Extract the (x, y) coordinate from the center of the cell holding the provided text.  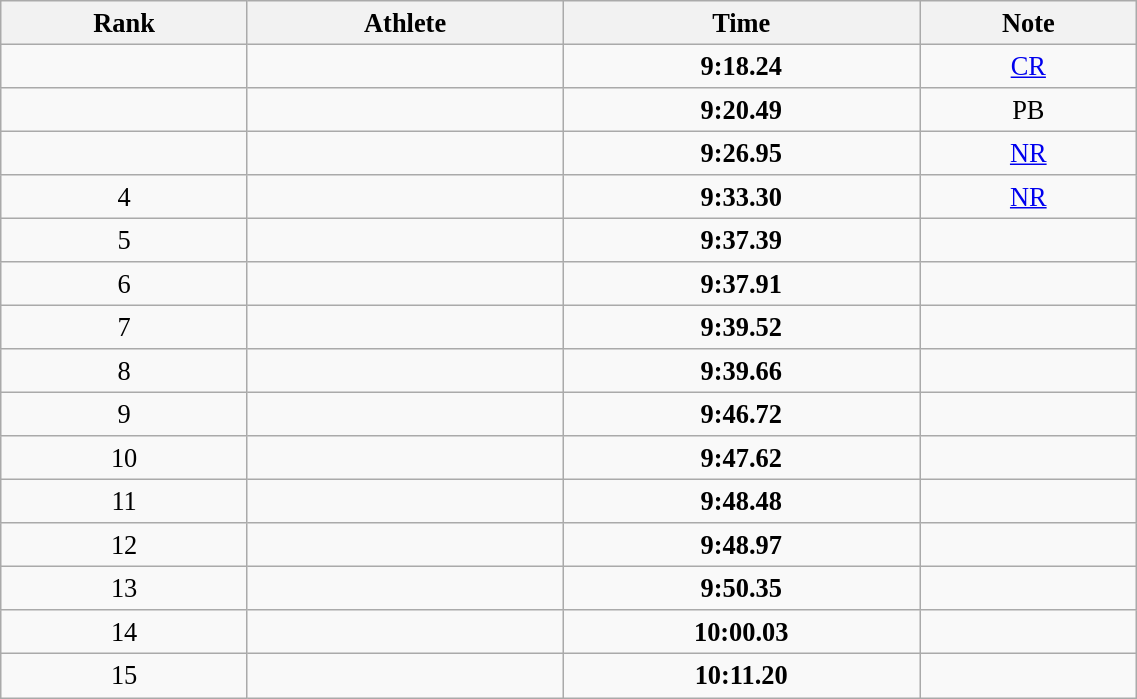
9 (124, 414)
9:18.24 (742, 66)
9:50.35 (742, 588)
9:39.66 (742, 371)
9:46.72 (742, 414)
CR (1028, 66)
9:48.97 (742, 545)
9:48.48 (742, 501)
Note (1028, 22)
5 (124, 240)
9:26.95 (742, 153)
10:00.03 (742, 632)
9:39.52 (742, 327)
9:37.91 (742, 284)
10 (124, 458)
Rank (124, 22)
Time (742, 22)
6 (124, 284)
12 (124, 545)
10:11.20 (742, 676)
9:47.62 (742, 458)
15 (124, 676)
Athlete (404, 22)
9:37.39 (742, 240)
9:20.49 (742, 109)
14 (124, 632)
PB (1028, 109)
11 (124, 501)
9:33.30 (742, 197)
13 (124, 588)
7 (124, 327)
8 (124, 371)
4 (124, 197)
